Search for the cell housing the specified text and yield its (x, y) center coordinate. 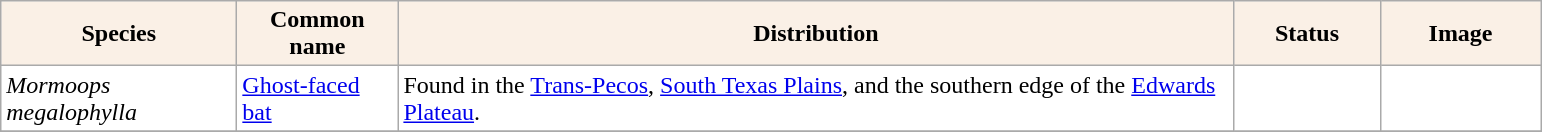
Common name (318, 34)
Status (1307, 34)
Image (1460, 34)
Found in the Trans-Pecos, South Texas Plains, and the southern edge of the Edwards Plateau. (816, 98)
Mormoops megalophylla (119, 98)
Ghost-faced bat (318, 98)
Distribution (816, 34)
Species (119, 34)
